For the text-containing cell, return its midpoint in [x, y] coordinate format. 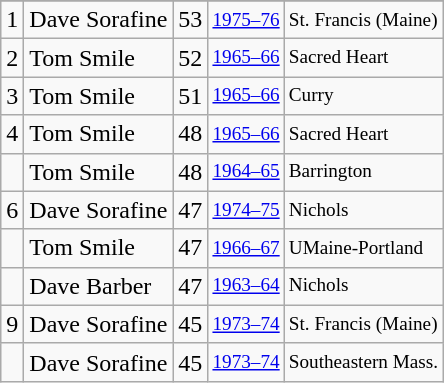
1 [12, 20]
Southeastern Mass. [363, 362]
52 [190, 58]
53 [190, 20]
51 [190, 96]
1966–67 [246, 248]
9 [12, 324]
1975–76 [246, 20]
Barrington [363, 172]
2 [12, 58]
1963–64 [246, 286]
UMaine-Portland [363, 248]
1964–65 [246, 172]
1974–75 [246, 210]
Dave Barber [98, 286]
6 [12, 210]
Curry [363, 96]
4 [12, 134]
3 [12, 96]
